Capture the cell that displays the provided text and extract its [x, y] central coordinate. 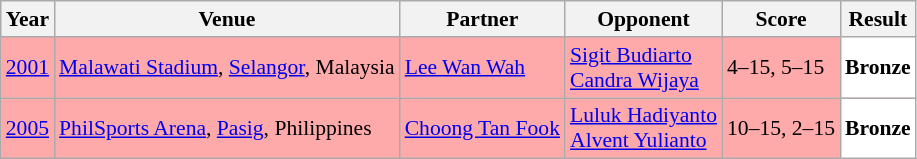
Result [878, 19]
Choong Tan Fook [482, 128]
Partner [482, 19]
Lee Wan Wah [482, 68]
Malawati Stadium, Selangor, Malaysia [227, 68]
Year [28, 19]
Opponent [644, 19]
Luluk Hadiyanto Alvent Yulianto [644, 128]
2005 [28, 128]
Score [781, 19]
Venue [227, 19]
2001 [28, 68]
4–15, 5–15 [781, 68]
10–15, 2–15 [781, 128]
PhilSports Arena, Pasig, Philippines [227, 128]
Sigit Budiarto Candra Wijaya [644, 68]
